Search for the cell housing the specified text and yield its [X, Y] center coordinate. 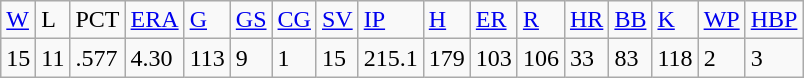
GS [251, 20]
SV [337, 20]
33 [586, 58]
ERA [154, 20]
179 [446, 58]
H [446, 20]
K [675, 20]
2 [722, 58]
113 [207, 58]
G [207, 20]
3 [774, 58]
BB [630, 20]
CG [294, 20]
118 [675, 58]
IP [390, 20]
R [540, 20]
103 [494, 58]
.577 [98, 58]
PCT [98, 20]
11 [53, 58]
ER [494, 20]
1 [294, 58]
W [18, 20]
83 [630, 58]
L [53, 20]
215.1 [390, 58]
106 [540, 58]
HR [586, 20]
WP [722, 20]
4.30 [154, 58]
HBP [774, 20]
9 [251, 58]
